Locate the cell with the specified text and output its (X, Y) center coordinate. 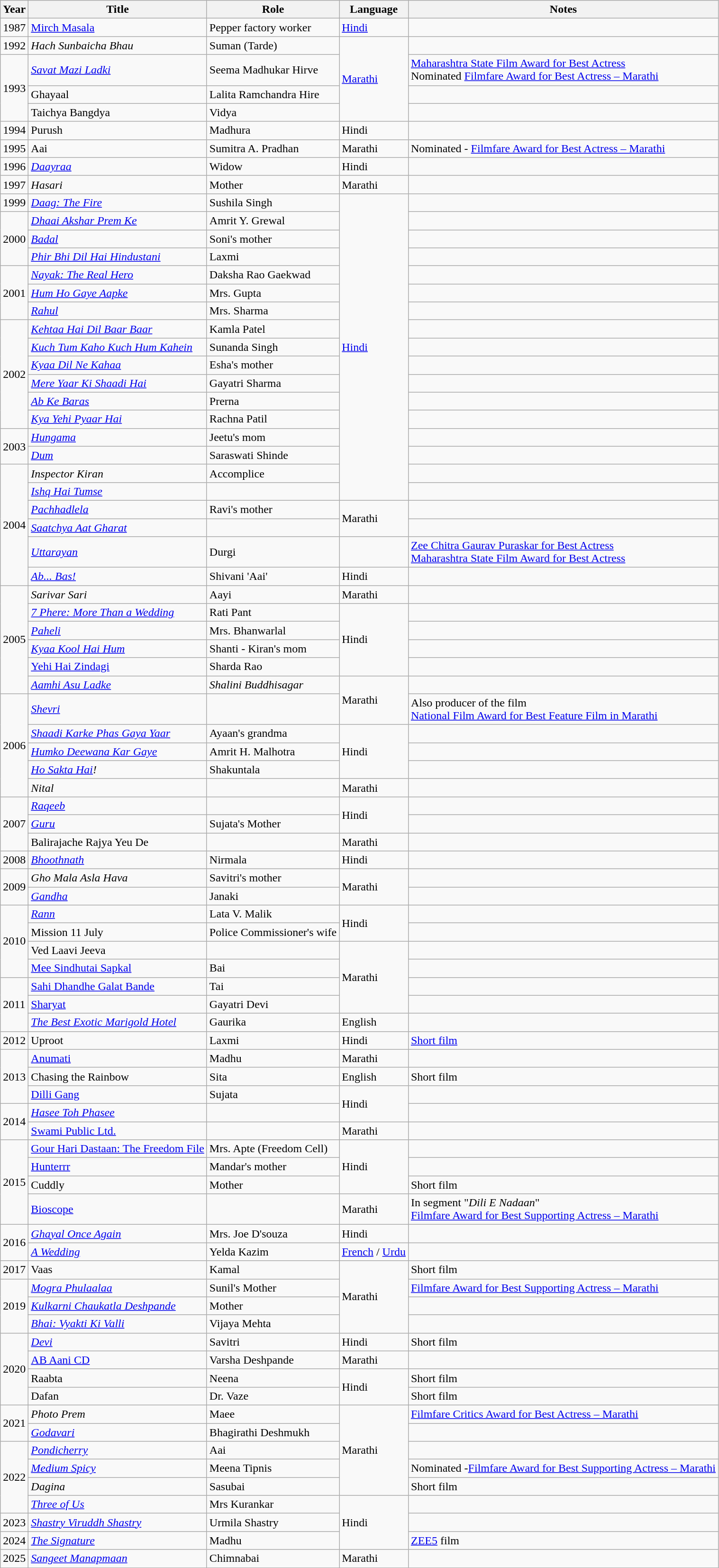
2005 (14, 640)
2008 (14, 860)
Savitri (273, 1342)
In segment "Dili E Nadaan" Filmfare Award for Best Supporting Actress – Marathi (563, 1209)
Mrs. Joe D'souza (273, 1234)
Mrs. Sharma (273, 311)
Dafan (118, 1396)
2011 (14, 1004)
Mogra Phulaalaa (118, 1288)
2023 (14, 1522)
Aamhi Asu Ladke (118, 685)
Varsha Deshpande (273, 1360)
Dagina (118, 1486)
Police Commissioner's wife (273, 932)
Mrs. Apte (Freedom Cell) (273, 1149)
Hum Ho Gaye Aapke (118, 293)
Sushila Singh (273, 202)
1987 (14, 28)
Kyaa Kool Hai Hum (118, 649)
Kamla Patel (273, 329)
Sangeet Manapmaan (118, 1559)
Nital (118, 788)
The Best Exotic Marigold Hotel (118, 1022)
Uproot (118, 1040)
Vijaya Mehta (273, 1324)
2009 (14, 887)
Ved Laavi Jeeva (118, 950)
Hasee Toh Phasee (118, 1112)
Rahul (118, 311)
Gaurika (273, 1022)
AB Aani CD (118, 1360)
1994 (14, 130)
1993 (14, 88)
Sharyat (118, 1004)
Sita (273, 1076)
2021 (14, 1423)
Daksha Rao Gaekwad (273, 275)
Savat Mazi Ladki (118, 70)
Hach Sunbaicha Bhau (118, 46)
Ghayaal (118, 94)
Inspector Kiran (118, 473)
Bhagirathi Deshmukh (273, 1432)
Daag: The Fire (118, 202)
Language (374, 9)
Raqeeb (118, 806)
2025 (14, 1559)
Kehtaa Hai Dil Baar Baar (118, 329)
Gayatri Sharma (273, 383)
Badal (118, 238)
Kamal (273, 1270)
1997 (14, 184)
Mandar's mother (273, 1167)
Shanti - Kiran's mom (273, 649)
Saraswati Shinde (273, 455)
Ghayal Once Again (118, 1234)
Cuddly (118, 1185)
Aayi (273, 595)
Also producer of the filmNational Film Award for Best Feature Film in Marathi (563, 709)
Yelda Kazim (273, 1252)
Kuch Tum Kaho Kuch Hum Kahein (118, 347)
Lalita Ramchandra Hire (273, 94)
Nominated -Filmfare Award for Best Supporting Actress – Marathi (563, 1468)
Nirmala (273, 860)
Savitri's mother (273, 878)
Gandha (118, 896)
Rann (118, 914)
2013 (14, 1076)
Sarivar Sari (118, 595)
Pachhadlela (118, 509)
Zee Chitra Gaurav Puraskar for Best ActressMaharashtra State Film Award for Best Actress (563, 552)
Janaki (273, 896)
Mrs. Bhanwarlal (273, 631)
Saatchya Aat Gharat (118, 528)
French / Urdu (374, 1252)
A Wedding (118, 1252)
Pondicherry (118, 1450)
Medium Spicy (118, 1468)
Devi (118, 1342)
2020 (14, 1369)
Maharashtra State Film Award for Best Actress Nominated Filmfare Award for Best Actress – Marathi (563, 70)
Bioscope (118, 1209)
Madhura (273, 130)
1992 (14, 46)
Notes (563, 9)
Sujata (273, 1094)
2016 (14, 1243)
Seema Madhukar Hirve (273, 70)
1999 (14, 202)
2010 (14, 941)
2003 (14, 446)
Sahi Dhandhe Galat Bande (118, 986)
Swami Public Ltd. (118, 1131)
Balirajache Rajya Yeu De (118, 842)
Vaas (118, 1270)
Hungama (118, 437)
Shalini Buddhisagar (273, 685)
7 Phere: More Than a Wedding (118, 613)
Shakuntala (273, 770)
Mrs Kurankar (273, 1504)
Hasari (118, 184)
Chimnabai (273, 1559)
Sunanda Singh (273, 347)
Sasubai (273, 1486)
Dr. Vaze (273, 1396)
Suman (Tarde) (273, 46)
Rachna Patil (273, 419)
2002 (14, 374)
Mere Yaar Ki Shaadi Hai (118, 383)
Prerna (273, 401)
Amrit H. Malhotra (273, 752)
2022 (14, 1477)
Humko Deewana Kar Gaye (118, 752)
Godavari (118, 1432)
ZEE5 film (563, 1540)
Mirch Masala (118, 28)
Raabta (118, 1378)
Meena Tipnis (273, 1468)
Esha's mother (273, 365)
Shivani 'Aai' (273, 577)
Anumati (118, 1058)
2024 (14, 1540)
2004 (14, 524)
Paheli (118, 631)
Tai (273, 986)
2001 (14, 293)
Kulkarni Chaukatla Deshpande (118, 1306)
Nayak: The Real Hero (118, 275)
Three of Us (118, 1504)
2014 (14, 1121)
Mee Sindhutai Sapkal (118, 968)
Sharda Rao (273, 667)
Yehi Hai Zindagi (118, 667)
Guru (118, 824)
Ab Ke Baras (118, 401)
Chasing the Rainbow (118, 1076)
Bhai: Vyakti Ki Valli (118, 1324)
Title (118, 9)
Dum (118, 455)
2012 (14, 1040)
Dhaai Akshar Prem Ke (118, 220)
Durgi (273, 552)
Gayatri Devi (273, 1004)
Ho Sakta Hai! (118, 770)
Nominated - Filmfare Award for Best Actress – Marathi (563, 148)
2006 (14, 745)
2017 (14, 1270)
1995 (14, 148)
Kya Yehi Pyaar Hai (118, 419)
Gho Mala Asla Hava (118, 878)
Ab... Bas! (118, 577)
Pepper factory worker (273, 28)
Rati Pant (273, 613)
Ayaan's grandma (273, 734)
Dilli Gang (118, 1094)
Mission 11 July (118, 932)
Kyaa Dil Ne Kahaa (118, 365)
Filmfare Critics Award for Best Actress – Marathi (563, 1414)
Amrit Y. Grewal (273, 220)
Urmila Shastry (273, 1522)
Uttarayan (118, 552)
Maee (273, 1414)
Bai (273, 968)
2007 (14, 824)
Gour Hari Dastaan: The Freedom File (118, 1149)
Purush (118, 130)
Hunterrr (118, 1167)
Neena (273, 1378)
Accomplice (273, 473)
2015 (14, 1183)
Filmfare Award for Best Supporting Actress – Marathi (563, 1288)
Sujata's Mother (273, 824)
Widow (273, 166)
Bhoothnath (118, 860)
Ishq Hai Tumse (118, 491)
2019 (14, 1306)
Role (273, 9)
Ravi's mother (273, 509)
Shevri (118, 709)
Mrs. Gupta (273, 293)
Lata V. Malik (273, 914)
Sumitra A. Pradhan (273, 148)
The Signature (118, 1540)
2000 (14, 238)
Photo Prem (118, 1414)
Daayraa (118, 166)
Sunil's Mother (273, 1288)
Vidya (273, 112)
Taichya Bangdya (118, 112)
Year (14, 9)
Phir Bhi Dil Hai Hindustani (118, 257)
1996 (14, 166)
Soni's mother (273, 238)
Shaadi Karke Phas Gaya Yaar (118, 734)
Jeetu's mom (273, 437)
Shastry Viruddh Shastry (118, 1522)
